Extract the (X, Y) coordinate from the center of the cell holding the provided text.  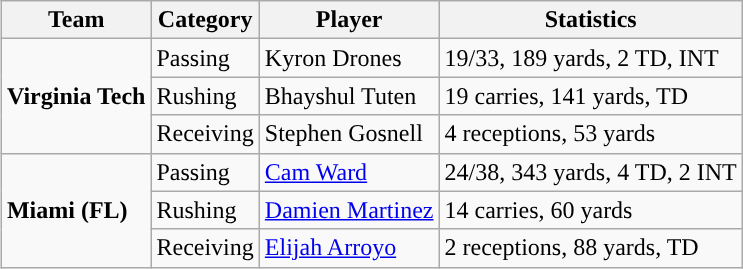
Bhayshul Tuten (349, 96)
Damien Martinez (349, 210)
2 receptions, 88 yards, TD (590, 248)
19 carries, 141 yards, TD (590, 96)
Statistics (590, 20)
Player (349, 20)
4 receptions, 53 yards (590, 134)
Virginia Tech (76, 96)
Stephen Gosnell (349, 134)
Category (205, 20)
Team (76, 20)
Cam Ward (349, 172)
19/33, 189 yards, 2 TD, INT (590, 58)
Miami (FL) (76, 210)
Kyron Drones (349, 58)
14 carries, 60 yards (590, 210)
Elijah Arroyo (349, 248)
24/38, 343 yards, 4 TD, 2 INT (590, 172)
